Extract the [x, y] coordinate from the center of the cell holding the provided text.  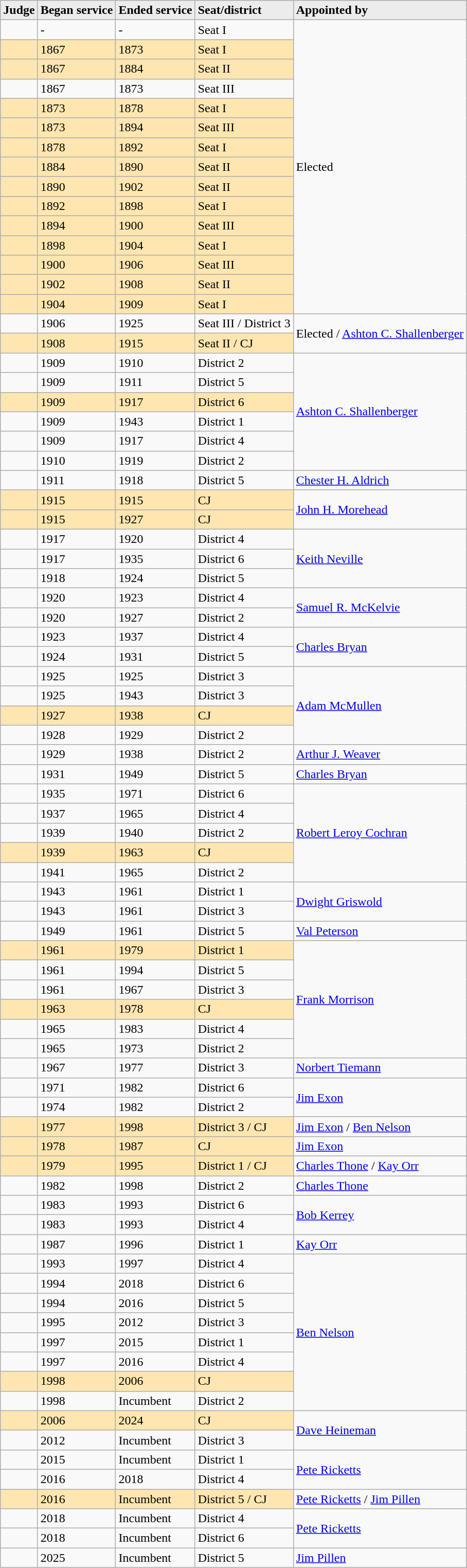
1919 [155, 461]
Elected / Ashton C. Shallenberger [380, 333]
Elected [380, 167]
Seat II / CJ [244, 343]
District 5 / CJ [244, 1499]
Charles Thone / Kay Orr [380, 1166]
1940 [155, 833]
Chester H. Aldrich [380, 480]
Ashton C. Shallenberger [380, 412]
Judge [19, 10]
1928 [77, 735]
Norbert Tiemann [380, 1068]
Robert Leroy Cochran [380, 833]
1973 [155, 1048]
Val Peterson [380, 931]
Samuel R. McKelvie [380, 608]
Dwight Griswold [380, 902]
Charles Thone [380, 1185]
1941 [77, 872]
Bob Kerrey [380, 1215]
Began service [77, 10]
Adam McMullen [380, 706]
Kay Orr [380, 1244]
1996 [155, 1244]
John H. Morehead [380, 509]
Frank Morrison [380, 999]
Jim Exon / Ben Nelson [380, 1126]
Appointed by [380, 10]
Keith Neville [380, 558]
Seat/district [244, 10]
Arthur J. Weaver [380, 754]
Ben Nelson [380, 1332]
2024 [155, 1420]
Jim Pillen [380, 1558]
Dave Heineman [380, 1430]
2025 [77, 1558]
1974 [77, 1107]
Seat III / District 3 [244, 324]
Pete Ricketts / Jim Pillen [380, 1499]
Ended service [155, 10]
District 1 / CJ [244, 1166]
District 3 / CJ [244, 1126]
